Search for the cell housing the specified text and yield its (x, y) center coordinate. 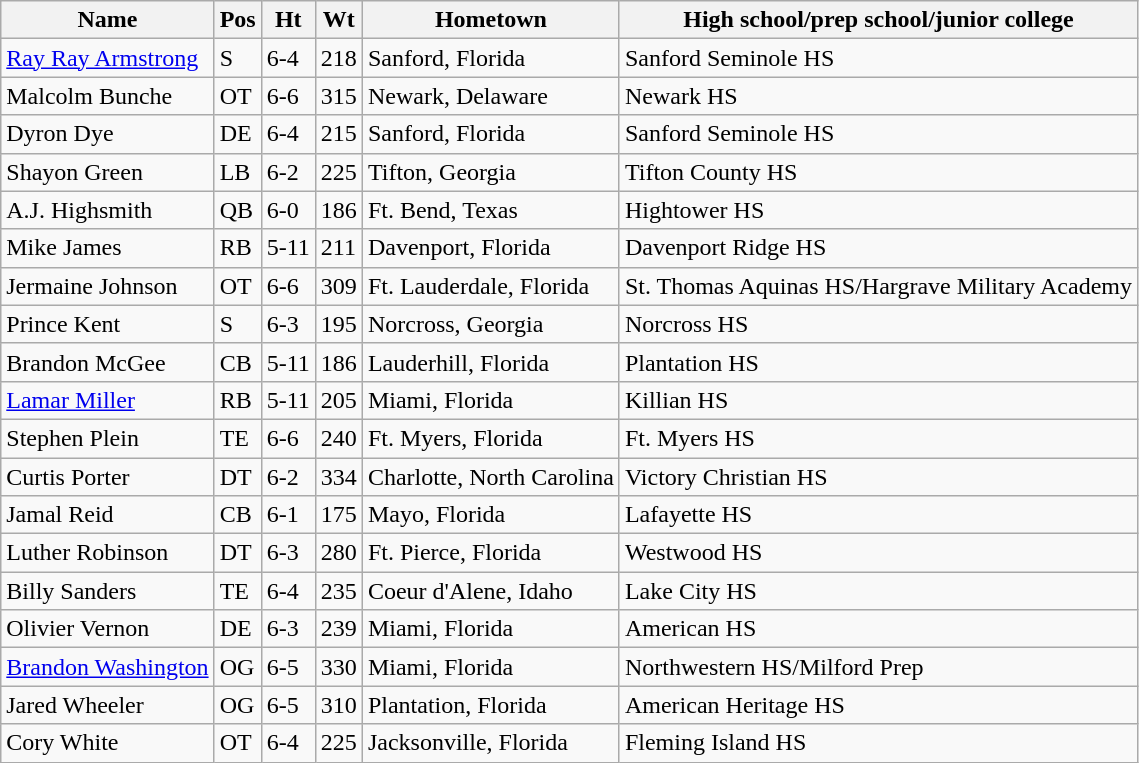
A.J. Highsmith (108, 210)
Stephen Plein (108, 438)
215 (338, 134)
Davenport Ridge HS (878, 248)
Billy Sanders (108, 591)
240 (338, 438)
Name (108, 20)
Shayon Green (108, 172)
Cory White (108, 743)
239 (338, 629)
235 (338, 591)
205 (338, 400)
309 (338, 286)
280 (338, 553)
195 (338, 324)
Brandon McGee (108, 362)
175 (338, 515)
315 (338, 96)
Lafayette HS (878, 515)
6-1 (288, 515)
Norcross HS (878, 324)
Curtis Porter (108, 477)
Lake City HS (878, 591)
Mike James (108, 248)
Jermaine Johnson (108, 286)
Mayo, Florida (490, 515)
Charlotte, North Carolina (490, 477)
Olivier Vernon (108, 629)
211 (338, 248)
Hightower HS (878, 210)
Ft. Pierce, Florida (490, 553)
Ft. Bend, Texas (490, 210)
Northwestern HS/Milford Prep (878, 667)
Jamal Reid (108, 515)
Jacksonville, Florida (490, 743)
Tifton, Georgia (490, 172)
Tifton County HS (878, 172)
St. Thomas Aquinas HS/Hargrave Military Academy (878, 286)
Coeur d'Alene, Idaho (490, 591)
Westwood HS (878, 553)
Luther Robinson (108, 553)
Norcross, Georgia (490, 324)
Brandon Washington (108, 667)
American HS (878, 629)
Lauderhill, Florida (490, 362)
Killian HS (878, 400)
Newark HS (878, 96)
High school/prep school/junior college (878, 20)
Dyron Dye (108, 134)
218 (338, 58)
QB (238, 210)
334 (338, 477)
Ft. Myers HS (878, 438)
Malcolm Bunche (108, 96)
Plantation HS (878, 362)
Newark, Delaware (490, 96)
Ht (288, 20)
6-0 (288, 210)
330 (338, 667)
Pos (238, 20)
American Heritage HS (878, 705)
Victory Christian HS (878, 477)
Davenport, Florida (490, 248)
Ft. Lauderdale, Florida (490, 286)
Lamar Miller (108, 400)
Wt (338, 20)
Jared Wheeler (108, 705)
Prince Kent (108, 324)
Ft. Myers, Florida (490, 438)
LB (238, 172)
Hometown (490, 20)
Ray Ray Armstrong (108, 58)
Plantation, Florida (490, 705)
Fleming Island HS (878, 743)
310 (338, 705)
